For the text-containing cell, return its midpoint in (X, Y) coordinate format. 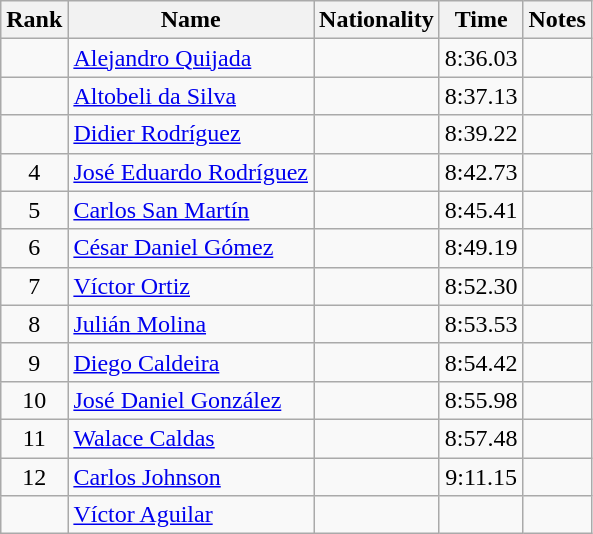
10 (34, 400)
8:36.03 (481, 58)
Name (191, 20)
8:53.53 (481, 324)
Carlos San Martín (191, 210)
8 (34, 324)
8:39.22 (481, 134)
Time (481, 20)
9 (34, 362)
Carlos Johnson (191, 477)
Nationality (377, 20)
Walace Caldas (191, 438)
8:54.42 (481, 362)
6 (34, 248)
9:11.15 (481, 477)
Víctor Ortiz (191, 286)
8:45.41 (481, 210)
Diego Caldeira (191, 362)
8:42.73 (481, 172)
8:55.98 (481, 400)
Notes (557, 20)
José Daniel González (191, 400)
Víctor Aguilar (191, 515)
8:37.13 (481, 96)
César Daniel Gómez (191, 248)
4 (34, 172)
8:49.19 (481, 248)
8:52.30 (481, 286)
Alejandro Quijada (191, 58)
José Eduardo Rodríguez (191, 172)
8:57.48 (481, 438)
7 (34, 286)
Altobeli da Silva (191, 96)
5 (34, 210)
Julián Molina (191, 324)
11 (34, 438)
Rank (34, 20)
12 (34, 477)
Didier Rodríguez (191, 134)
